Search for the cell housing the specified text and yield its [X, Y] center coordinate. 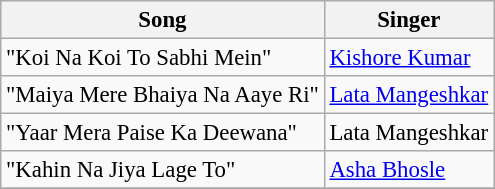
Song [162, 20]
Singer [408, 20]
"Maiya Mere Bhaiya Na Aaye Ri" [162, 95]
Asha Bhosle [408, 170]
"Yaar Mera Paise Ka Deewana" [162, 133]
"Kahin Na Jiya Lage To" [162, 170]
Kishore Kumar [408, 58]
"Koi Na Koi To Sabhi Mein" [162, 58]
